Capture the cell that displays the provided text and extract its (X, Y) central coordinate. 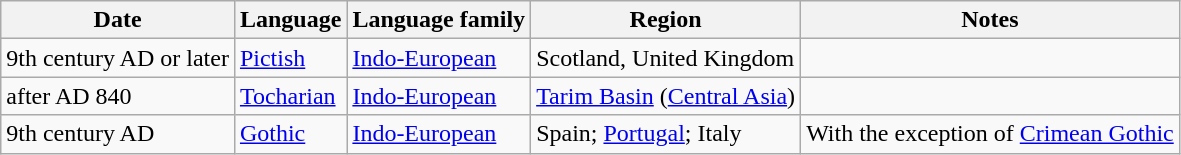
Date (118, 20)
Language (290, 20)
Notes (990, 20)
Language family (439, 20)
9th century AD (118, 134)
Pictish (290, 58)
Scotland, United Kingdom (666, 58)
9th century AD or later (118, 58)
With the exception of Crimean Gothic (990, 134)
after AD 840 (118, 96)
Region (666, 20)
Spain; Portugal; Italy (666, 134)
Tocharian (290, 96)
Tarim Basin (Central Asia) (666, 96)
Gothic (290, 134)
